Detect which cell encompasses the target text, then output its [X, Y] center coordinate. 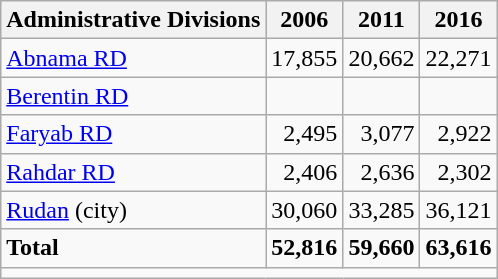
2,636 [382, 172]
2011 [382, 20]
2,922 [458, 134]
17,855 [304, 58]
Abnama RD [134, 58]
2016 [458, 20]
Rudan (city) [134, 210]
52,816 [304, 248]
2006 [304, 20]
20,662 [382, 58]
Rahdar RD [134, 172]
Berentin RD [134, 96]
63,616 [458, 248]
33,285 [382, 210]
3,077 [382, 134]
Administrative Divisions [134, 20]
Faryab RD [134, 134]
30,060 [304, 210]
36,121 [458, 210]
2,406 [304, 172]
2,495 [304, 134]
Total [134, 248]
22,271 [458, 58]
59,660 [382, 248]
2,302 [458, 172]
